Search for the cell housing the specified text and yield its (x, y) center coordinate. 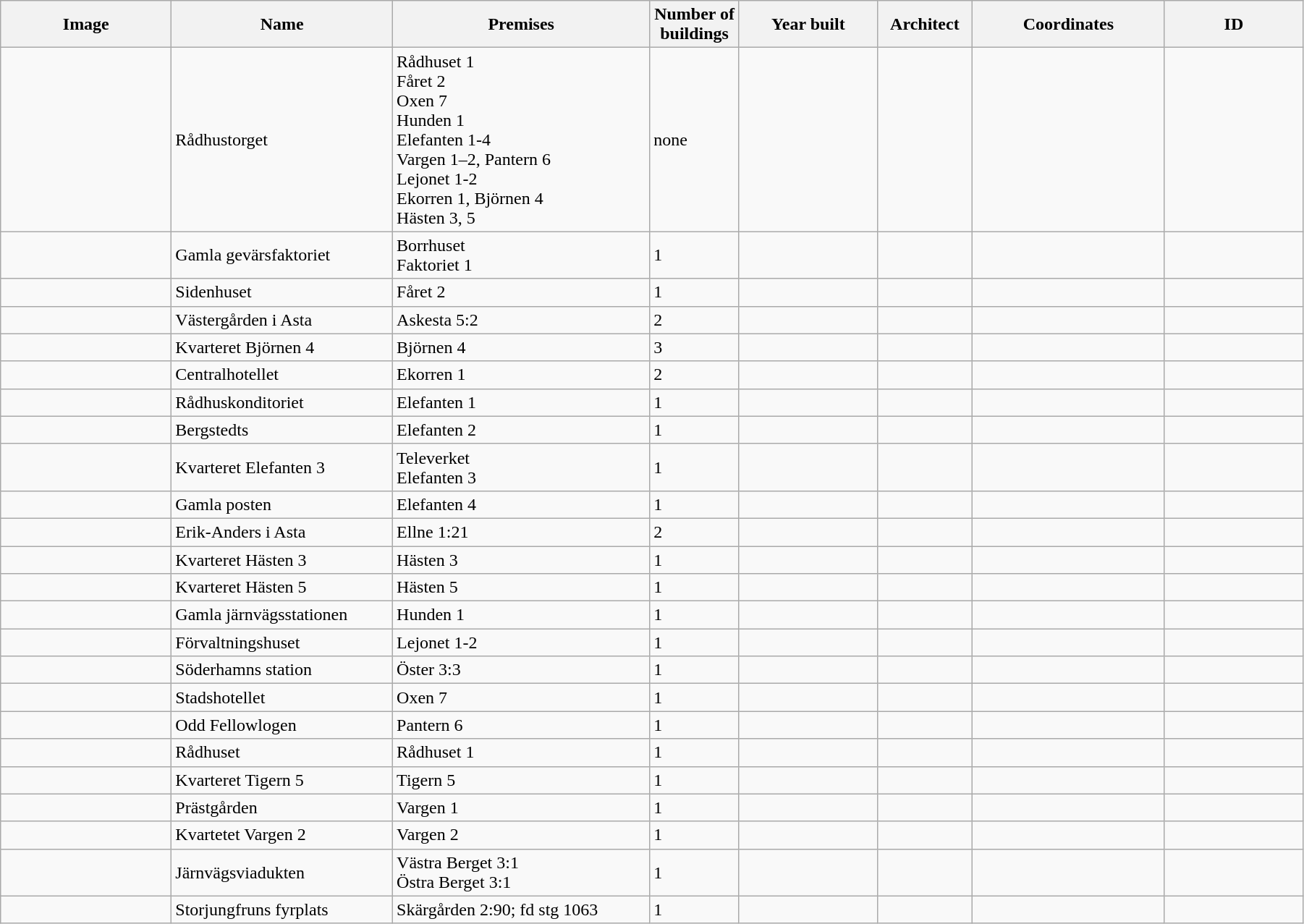
Elefanten 1 (521, 402)
Järnvägsviadukten (282, 873)
Bergstedts (282, 430)
Skärgården 2:90; fd stg 1063 (521, 910)
Kvartetet Vargen 2 (282, 835)
Förvaltningshuset (282, 643)
Kvarteret Hästen 3 (282, 559)
Ellne 1:21 (521, 532)
Sidenhuset (282, 292)
BorrhusetFaktoriet 1 (521, 255)
Björnen 4 (521, 347)
none (695, 140)
Kvarteret Elefanten 3 (282, 467)
Gamla järnvägsstationen (282, 615)
Askesta 5:2 (521, 320)
Hästen 3 (521, 559)
Pantern 6 (521, 725)
ID (1233, 25)
Söderhamns station (282, 670)
Oxen 7 (521, 698)
Kvarteret Björnen 4 (282, 347)
Centralhotellet (282, 375)
Västra Berget 3:1Östra Berget 3:1 (521, 873)
Kvarteret Tigern 5 (282, 780)
Architect (925, 25)
Storjungfruns fyrplats (282, 910)
Year built (808, 25)
Rådhustorget (282, 140)
Vargen 2 (521, 835)
Ekorren 1 (521, 375)
Kvarteret Hästen 5 (282, 588)
Elefanten 2 (521, 430)
Stadshotellet (282, 698)
Gamla gevärsfaktoriet (282, 255)
Tigern 5 (521, 780)
Number ofbuildings (695, 25)
Coordinates (1068, 25)
Rådhuset (282, 753)
Erik-Anders i Asta (282, 532)
Rådhuset 1 (521, 753)
Fåret 2 (521, 292)
Image (86, 25)
3 (695, 347)
Öster 3:3 (521, 670)
Premises (521, 25)
Rådhuset 1Fåret 2Oxen 7Hunden 1Elefanten 1-4Vargen 1–2, Pantern 6Lejonet 1-2Ekorren 1, Björnen 4Hästen 3, 5 (521, 140)
Prästgården (282, 808)
TeleverketElefanten 3 (521, 467)
Lejonet 1-2 (521, 643)
Hästen 5 (521, 588)
Odd Fellowlogen (282, 725)
Elefanten 4 (521, 504)
Rådhuskonditoriet (282, 402)
Name (282, 25)
Västergården i Asta (282, 320)
Vargen 1 (521, 808)
Gamla posten (282, 504)
Hunden 1 (521, 615)
